Find where the given text appears and provide that cell's center as (x, y) coordinate. 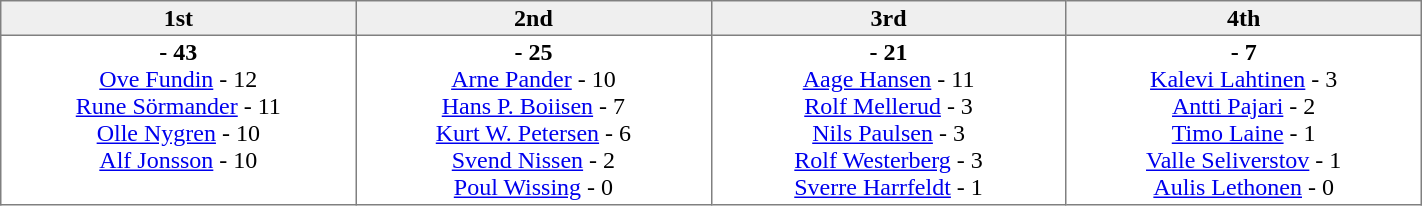
4th (1244, 18)
2nd (534, 18)
- 21Aage Hansen - 11Rolf Mellerud - 3Nils Paulsen - 3Rolf Westerberg - 3Sverre Harrfeldt - 1 (888, 120)
- 7Kalevi Lahtinen - 3Antti Pajari - 2Timo Laine - 1Valle Seliverstov - 1Aulis Lethonen - 0 (1244, 120)
3rd (888, 18)
- 43Ove Fundin - 12Rune Sörmander - 11Olle Nygren - 10Alf Jonsson - 10 (178, 120)
- 25Arne Pander - 10Hans P. Boiisen - 7Kurt W. Petersen - 6Svend Nissen - 2Poul Wissing - 0 (534, 120)
1st (178, 18)
